Search for the cell housing the specified text and yield its [x, y] center coordinate. 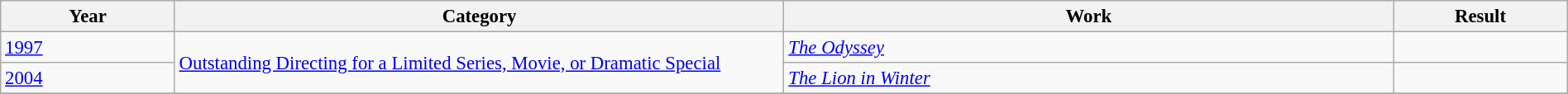
Year [88, 16]
The Odyssey [1088, 48]
The Lion in Winter [1088, 78]
1997 [88, 48]
Category [480, 16]
2004 [88, 78]
Work [1088, 16]
Result [1480, 16]
Outstanding Directing for a Limited Series, Movie, or Dramatic Special [480, 63]
